Return the (x, y) coordinate for the center point of the cell that contains the specified text.  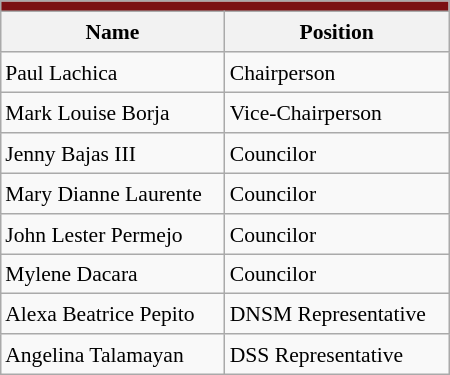
Mary Dianne Laurente (112, 193)
Chairperson (337, 72)
John Lester Permejo (112, 233)
Mylene Dacara (112, 274)
Vice-Chairperson (337, 112)
Alexa Beatrice Pepito (112, 314)
Paul Lachica (112, 72)
DNSM Representative (337, 314)
DSS Representative (337, 354)
Angelina Talamayan (112, 354)
Name (112, 31)
Jenny Bajas III (112, 153)
Mark Louise Borja (112, 112)
Position (337, 31)
